Identify which cell holds the provided text, then report its (X, Y) central coordinate. 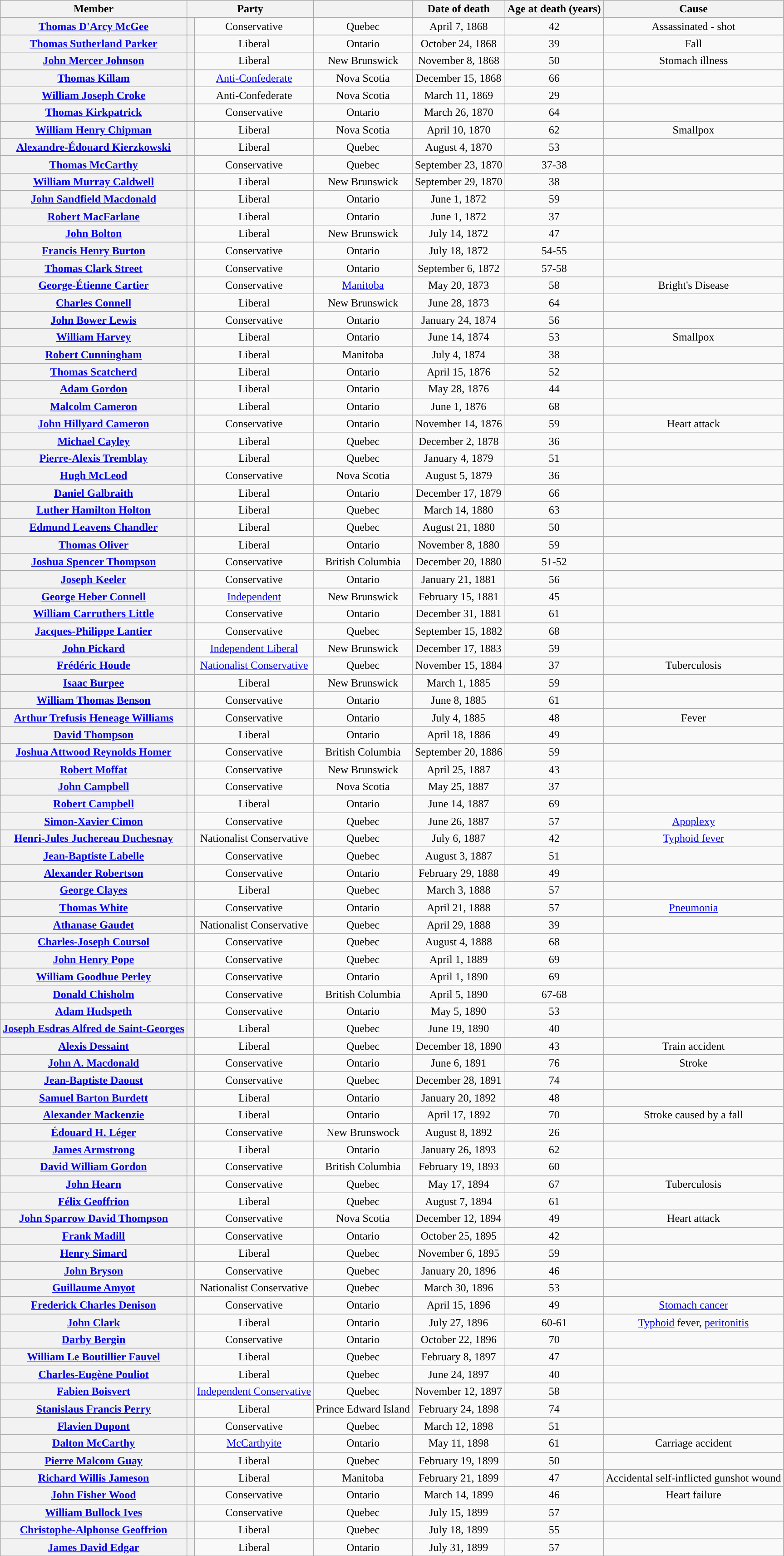
Independent Conservative (254, 1392)
Francis Henry Burton (94, 251)
May 5, 1890 (459, 1011)
January 20, 1892 (459, 1098)
60 (554, 1167)
April 10, 1870 (459, 130)
Heart failure (694, 1495)
John A. Macdonald (94, 1063)
Michael Cayley (94, 441)
Alexis Dessaint (94, 1046)
October 24, 1868 (459, 44)
Jean-Baptiste Daoust (94, 1081)
William Henry Chipman (94, 130)
June 24, 1897 (459, 1374)
67 (554, 1184)
45 (554, 597)
Bright's Disease (694, 286)
January 21, 1881 (459, 579)
Darby Bergin (94, 1340)
August 4, 1888 (459, 942)
April 1, 1889 (459, 959)
Thomas D'Arcy McGee (94, 26)
June 28, 1873 (459, 303)
Alexandre-Édouard Kierzkowski (94, 147)
November 14, 1876 (459, 424)
December 28, 1891 (459, 1081)
Joshua Spencer Thompson (94, 562)
Apoplexy (694, 821)
William Joseph Croke (94, 95)
May 25, 1887 (459, 787)
Edmund Leavens Chandler (94, 528)
August 7, 1894 (459, 1201)
Athanase Gaudet (94, 925)
Charles-Joseph Coursol (94, 942)
March 3, 1888 (459, 890)
Typhoid fever, peritonitis (694, 1323)
October 25, 1895 (459, 1236)
Samuel Barton Burdett (94, 1098)
April 15, 1876 (459, 372)
New Brunswock (363, 1132)
Charles-Eugène Pouliot (94, 1374)
September 23, 1870 (459, 164)
Joseph Keeler (94, 579)
March 1, 1885 (459, 683)
October 22, 1896 (459, 1340)
Thomas Kirkpatrick (94, 113)
June 19, 1890 (459, 1028)
John Bolton (94, 234)
February 8, 1897 (459, 1357)
February 15, 1881 (459, 597)
John Hearn (94, 1184)
Hugh McLeod (94, 475)
January 24, 1874 (459, 320)
44 (554, 389)
November 6, 1895 (459, 1253)
55 (554, 1530)
April 17, 1892 (459, 1115)
Accidental self-inflicted gunshot wound (694, 1478)
William Bullock Ives (94, 1512)
December 12, 1894 (459, 1219)
July 14, 1872 (459, 234)
John Henry Pope (94, 959)
29 (554, 95)
November 8, 1880 (459, 545)
November 8, 1868 (459, 61)
George Clayes (94, 890)
Charles Connell (94, 303)
37-38 (554, 164)
Henri-Jules Juchereau Duchesnay (94, 839)
Guillaume Amyot (94, 1288)
December 17, 1879 (459, 493)
Adam Gordon (94, 389)
April 7, 1868 (459, 26)
Prince Edward Island (363, 1409)
Carriage accident (694, 1443)
March 26, 1870 (459, 113)
Independent Liberal (254, 648)
May 20, 1873 (459, 286)
76 (554, 1063)
Stomach illness (694, 61)
William Goodhue Perley (94, 977)
William Carruthers Little (94, 614)
April 21, 1888 (459, 908)
James Armstrong (94, 1150)
Luther Hamilton Holton (94, 510)
July 6, 1887 (459, 839)
Isaac Burpee (94, 683)
James David Edgar (94, 1547)
Stomach cancer (694, 1305)
54-55 (554, 251)
Robert Campbell (94, 804)
Party (250, 9)
Frank Madill (94, 1236)
Thomas McCarthy (94, 164)
September 20, 1886 (459, 752)
May 11, 1898 (459, 1443)
July 27, 1896 (459, 1323)
Édouard H. Léger (94, 1132)
July 18, 1872 (459, 251)
July 4, 1885 (459, 717)
December 18, 1890 (459, 1046)
Henry Simard (94, 1253)
William Le Boutillier Fauvel (94, 1357)
67-68 (554, 994)
June 14, 1874 (459, 337)
26 (554, 1132)
February 21, 1899 (459, 1478)
July 4, 1874 (459, 355)
June 26, 1887 (459, 821)
Daniel Galbraith (94, 493)
March 14, 1899 (459, 1495)
63 (554, 510)
Alexander Mackenzie (94, 1115)
Richard Willis Jameson (94, 1478)
July 18, 1899 (459, 1530)
George-Étienne Cartier (94, 286)
Joshua Attwood Reynolds Homer (94, 752)
May 17, 1894 (459, 1184)
William Thomas Benson (94, 700)
June 14, 1887 (459, 804)
Arthur Trefusis Heneage Williams (94, 717)
December 20, 1880 (459, 562)
David William Gordon (94, 1167)
April 1, 1890 (459, 977)
John Pickard (94, 648)
Typhoid fever (694, 839)
John Mercer Johnson (94, 61)
Jacques-Philippe Lantier (94, 631)
Alexander Robertson (94, 873)
John Hillyard Cameron (94, 424)
Christophe-Alphonse Geoffrion (94, 1530)
February 19, 1893 (459, 1167)
December 15, 1868 (459, 78)
January 4, 1879 (459, 458)
March 30, 1896 (459, 1288)
August 4, 1870 (459, 147)
September 15, 1882 (459, 631)
September 29, 1870 (459, 182)
Jean-Baptiste Labelle (94, 856)
David Thompson (94, 735)
June 6, 1891 (459, 1063)
John Campbell (94, 787)
Thomas White (94, 908)
Dalton McCarthy (94, 1443)
December 2, 1878 (459, 441)
Stanislaus Francis Perry (94, 1409)
March 14, 1880 (459, 510)
Member (94, 9)
Age at death (years) (554, 9)
William Harvey (94, 337)
April 15, 1896 (459, 1305)
John Bryson (94, 1270)
John Bower Lewis (94, 320)
December 17, 1883 (459, 648)
Fall (694, 44)
52 (554, 372)
Thomas Sutherland Parker (94, 44)
John Sandfield Macdonald (94, 199)
March 11, 1869 (459, 95)
Malcolm Cameron (94, 406)
January 20, 1896 (459, 1270)
Frederick Charles Denison (94, 1305)
November 15, 1884 (459, 666)
Cause (694, 9)
John Sparrow David Thompson (94, 1219)
April 5, 1890 (459, 994)
Joseph Esdras Alfred de Saint-Georges (94, 1028)
June 8, 1885 (459, 700)
George Heber Connell (94, 597)
December 31, 1881 (459, 614)
Robert MacFarlane (94, 217)
July 31, 1899 (459, 1547)
July 15, 1899 (459, 1512)
February 24, 1898 (459, 1409)
Robert Moffat (94, 770)
Flavien Dupont (94, 1426)
February 19, 1899 (459, 1461)
Pierre-Alexis Tremblay (94, 458)
Independent (254, 597)
Pierre Malcom Guay (94, 1461)
Stroke caused by a fall (694, 1115)
April 25, 1887 (459, 770)
May 28, 1876 (459, 389)
Simon-Xavier Cimon (94, 821)
August 21, 1880 (459, 528)
February 29, 1888 (459, 873)
60-61 (554, 1323)
Stroke (694, 1063)
August 3, 1887 (459, 856)
Pneumonia (694, 908)
Assassinated - shot (694, 26)
Adam Hudspeth (94, 1011)
Date of death (459, 9)
Fever (694, 717)
Train accident (694, 1046)
August 5, 1879 (459, 475)
John Clark (94, 1323)
57-58 (554, 268)
January 26, 1893 (459, 1150)
Thomas Clark Street (94, 268)
William Murray Caldwell (94, 182)
March 12, 1898 (459, 1426)
Thomas Killam (94, 78)
Thomas Oliver (94, 545)
McCarthyite (254, 1443)
John Fisher Wood (94, 1495)
April 29, 1888 (459, 925)
Robert Cunningham (94, 355)
September 6, 1872 (459, 268)
June 1, 1876 (459, 406)
August 8, 1892 (459, 1132)
51-52 (554, 562)
Thomas Scatcherd (94, 372)
November 12, 1897 (459, 1392)
Félix Geoffrion (94, 1201)
Frédéric Houde (94, 666)
Fabien Boisvert (94, 1392)
Donald Chisholm (94, 994)
April 18, 1886 (459, 735)
